Extract the (X, Y) coordinate from the center of the cell holding the provided text.  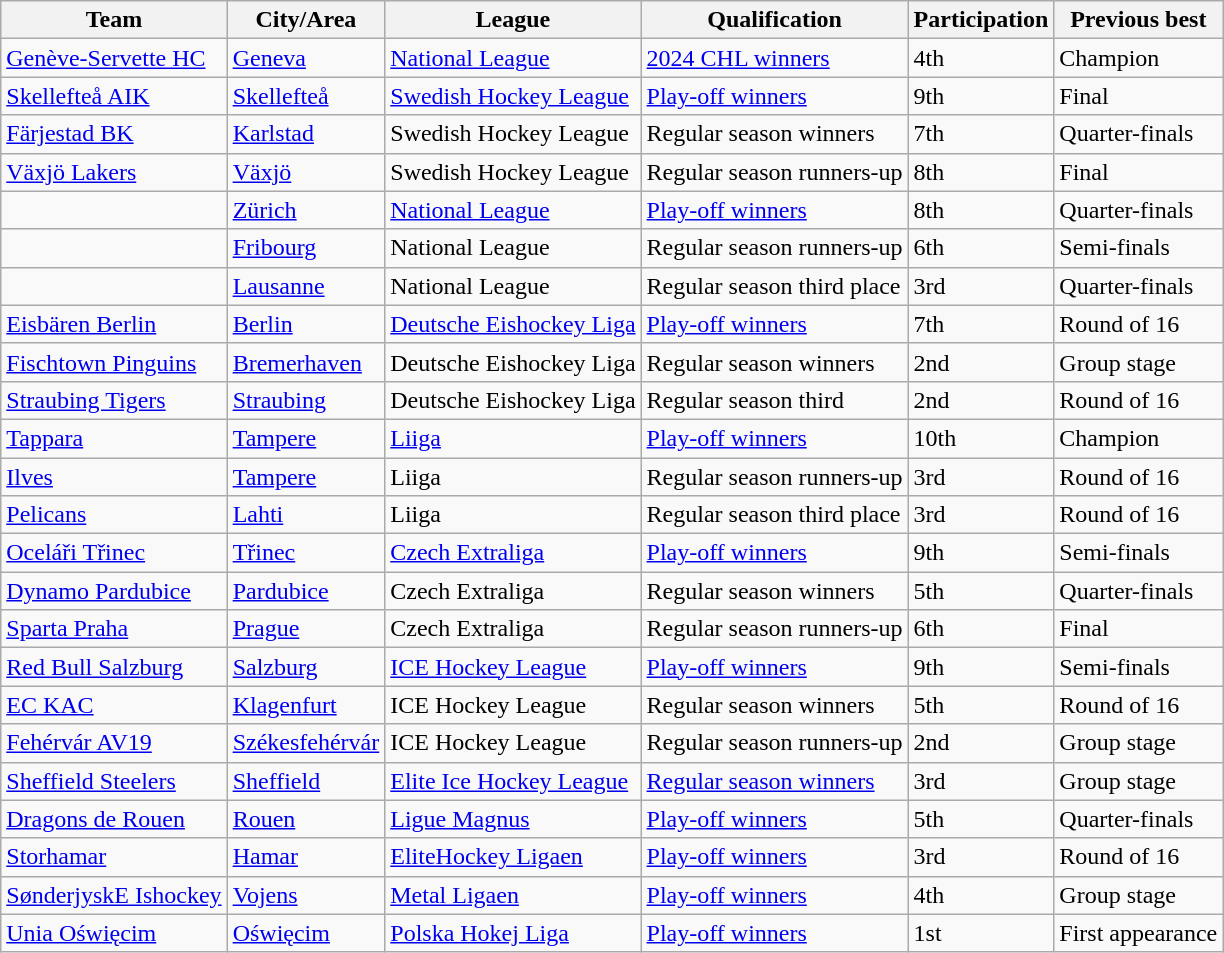
Eisbären Berlin (114, 324)
Oceláři Třinec (114, 553)
Metal Ligaen (513, 895)
City/Area (306, 20)
Skellefteå (306, 96)
Klagenfurt (306, 705)
Participation (981, 20)
EliteHockey Ligaen (513, 857)
2024 CHL winners (774, 58)
Oświęcim (306, 933)
Geneva (306, 58)
Växjö (306, 172)
Prague (306, 629)
Storhamar (114, 857)
Genève-Servette HC (114, 58)
Previous best (1138, 20)
Sheffield Steelers (114, 781)
Berlin (306, 324)
10th (981, 438)
Karlstad (306, 134)
Red Bull Salzburg (114, 667)
First appearance (1138, 933)
Rouen (306, 819)
Regular season third (774, 400)
Třinec (306, 553)
Skellefteå AIK (114, 96)
Team (114, 20)
Salzburg (306, 667)
Färjestad BK (114, 134)
Vojens (306, 895)
Hamar (306, 857)
League (513, 20)
Straubing (306, 400)
Straubing Tigers (114, 400)
SønderjyskE Ishockey (114, 895)
Tappara (114, 438)
EC KAC (114, 705)
Dragons de Rouen (114, 819)
Zürich (306, 210)
Fribourg (306, 248)
Dynamo Pardubice (114, 591)
Elite Ice Hockey League (513, 781)
Växjö Lakers (114, 172)
Qualification (774, 20)
Ligue Magnus (513, 819)
Sparta Praha (114, 629)
Unia Oświęcim (114, 933)
Lausanne (306, 286)
Fischtown Pinguins (114, 362)
Sheffield (306, 781)
Pelicans (114, 515)
Székesfehérvár (306, 743)
1st (981, 933)
Pardubice (306, 591)
Ilves (114, 477)
Polska Hokej Liga (513, 933)
Fehérvár AV19 (114, 743)
Lahti (306, 515)
Bremerhaven (306, 362)
